For the text-containing cell, return its midpoint in (X, Y) coordinate format. 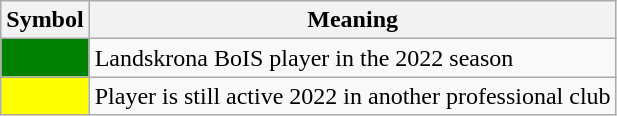
Landskrona BoIS player in the 2022 season (352, 58)
Meaning (352, 20)
Symbol (45, 20)
Player is still active 2022 in another professional club (352, 96)
